Capture the cell that displays the provided text and extract its (X, Y) central coordinate. 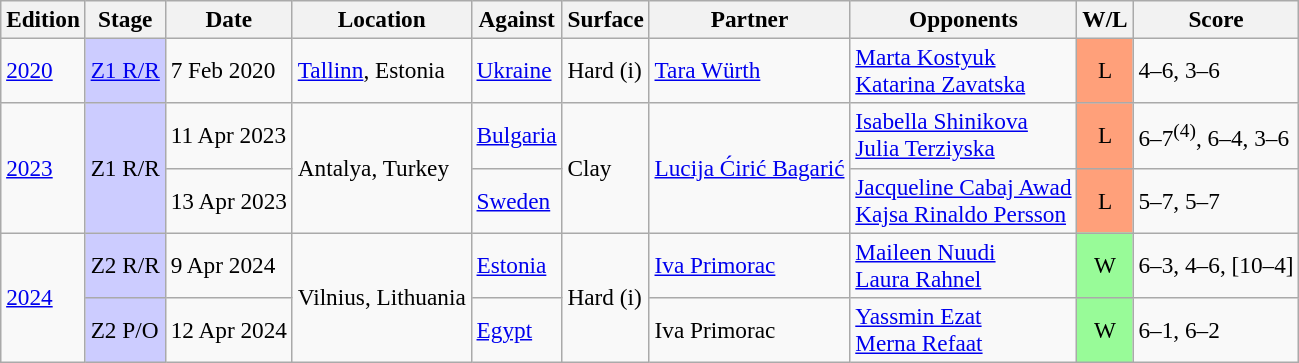
W/L (1105, 19)
Vilnius, Lithuania (382, 297)
Partner (750, 19)
Ukraine (516, 70)
9 Apr 2024 (228, 264)
Clay (606, 168)
Tara Würth (750, 70)
6–7(4), 6–4, 3–6 (1216, 136)
Sweden (516, 200)
Jacqueline Cabaj AwadKajsa Rinaldo Persson (964, 200)
11 Apr 2023 (228, 136)
Lucija Ćirić Bagarić (750, 168)
7 Feb 2020 (228, 70)
13 Apr 2023 (228, 200)
Tallinn, Estonia (382, 70)
12 Apr 2024 (228, 330)
6–3, 4–6, [10–4] (1216, 264)
4–6, 3–6 (1216, 70)
Surface (606, 19)
Opponents (964, 19)
2023 (44, 168)
Score (1216, 19)
Yassmin EzatMerna Refaat (964, 330)
Estonia (516, 264)
Date (228, 19)
Z2 R/R (125, 264)
Egypt (516, 330)
Stage (125, 19)
Marta KostyukKatarina Zavatska (964, 70)
Edition (44, 19)
Against (516, 19)
6–1, 6–2 (1216, 330)
Bulgaria (516, 136)
Z2 P/O (125, 330)
Location (382, 19)
Maileen NuudiLaura Rahnel (964, 264)
2024 (44, 297)
Antalya, Turkey (382, 168)
2020 (44, 70)
Isabella ShinikovaJulia Terziyska (964, 136)
5–7, 5–7 (1216, 200)
